For the text-containing cell, return its midpoint in [X, Y] coordinate format. 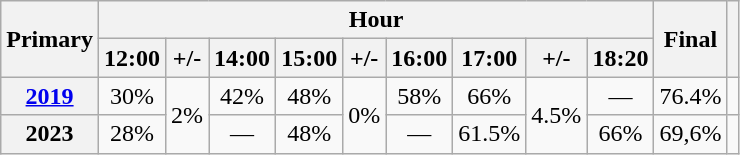
2% [186, 115]
15:00 [310, 58]
42% [242, 96]
69,6% [690, 134]
14:00 [242, 58]
17:00 [490, 58]
4.5% [556, 115]
28% [132, 134]
Hour [376, 20]
76.4% [690, 96]
2023 [50, 134]
18:20 [620, 58]
61.5% [490, 134]
2019 [50, 96]
Primary [50, 39]
Final [690, 39]
16:00 [420, 58]
12:00 [132, 58]
58% [420, 96]
0% [364, 115]
30% [132, 96]
